Detect which cell encompasses the target text, then output its [X, Y] center coordinate. 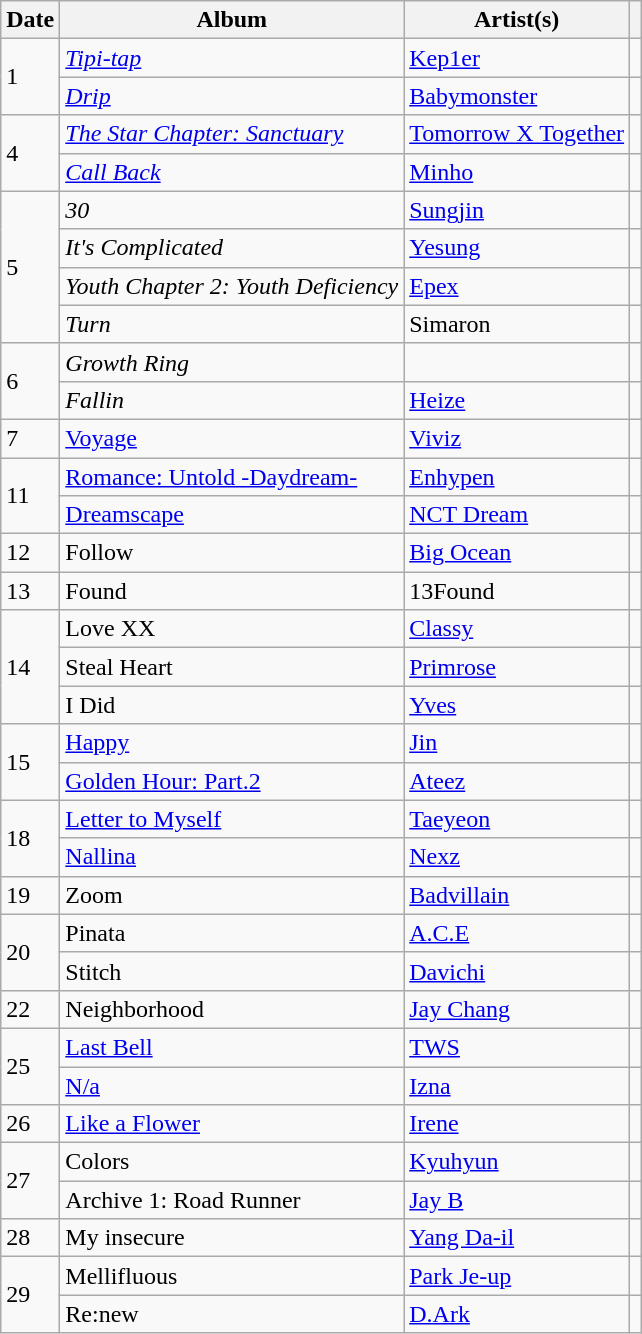
Badvillain [517, 895]
Stitch [232, 971]
Letter to Myself [232, 819]
5 [30, 267]
Epex [517, 286]
It's Complicated [232, 248]
Neighborhood [232, 1009]
Nexz [517, 857]
19 [30, 895]
Turn [232, 324]
Date [30, 20]
Tipi-tap [232, 58]
Found [232, 591]
Steal Heart [232, 667]
Nallina [232, 857]
25 [30, 1066]
11 [30, 496]
Love XX [232, 629]
Taeyeon [517, 819]
1 [30, 77]
Heize [517, 400]
Archive 1: Road Runner [232, 1200]
18 [30, 838]
Jay B [517, 1200]
Pinata [232, 933]
Minho [517, 172]
Growth Ring [232, 362]
Voyage [232, 438]
My insecure [232, 1238]
Album [232, 20]
Classy [517, 629]
Follow [232, 553]
12 [30, 553]
Colors [232, 1162]
15 [30, 762]
Romance: Untold -Daydream- [232, 477]
Kyuhyun [517, 1162]
N/a [232, 1085]
26 [30, 1124]
Ateez [517, 781]
Fallin [232, 400]
27 [30, 1181]
Dreamscape [232, 515]
Yves [517, 705]
Last Bell [232, 1047]
NCT Dream [517, 515]
Simaron [517, 324]
I Did [232, 705]
Kep1er [517, 58]
Jin [517, 743]
TWS [517, 1047]
7 [30, 438]
Like a Flower [232, 1124]
6 [30, 381]
Izna [517, 1085]
Youth Chapter 2: Youth Deficiency [232, 286]
Happy [232, 743]
Big Ocean [517, 553]
Zoom [232, 895]
Davichi [517, 971]
Sungjin [517, 210]
20 [30, 952]
22 [30, 1009]
D.Ark [517, 1314]
Yang Da-il [517, 1238]
The Star Chapter: Sanctuary [232, 134]
Drip [232, 96]
29 [30, 1295]
Mellifluous [232, 1276]
Artist(s) [517, 20]
Golden Hour: Part.2 [232, 781]
30 [232, 210]
Jay Chang [517, 1009]
13Found [517, 591]
Park Je-up [517, 1276]
28 [30, 1238]
Re:new [232, 1314]
Yesung [517, 248]
Viviz [517, 438]
4 [30, 153]
Tomorrow X Together [517, 134]
14 [30, 667]
13 [30, 591]
Irene [517, 1124]
Primrose [517, 667]
Enhypen [517, 477]
A.C.E [517, 933]
Call Back [232, 172]
Babymonster [517, 96]
